For the text-containing cell, return its midpoint in [x, y] coordinate format. 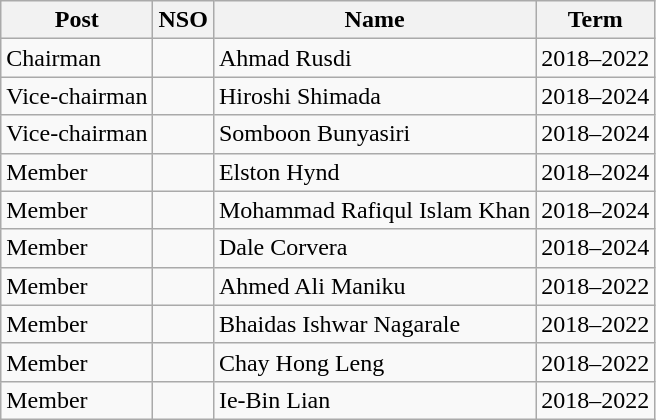
Ahmed Ali Maniku [374, 286]
Name [374, 20]
Hiroshi Shimada [374, 96]
Post [77, 20]
Chay Hong Leng [374, 362]
Ahmad Rusdi [374, 58]
Elston Hynd [374, 172]
Ie-Bin Lian [374, 400]
Somboon Bunyasiri [374, 134]
Dale Corvera [374, 248]
Chairman [77, 58]
Term [596, 20]
NSO [183, 20]
Mohammad Rafiqul Islam Khan [374, 210]
Bhaidas Ishwar Nagarale [374, 324]
